Return the [x, y] coordinate for the center point of the cell that contains the specified text.  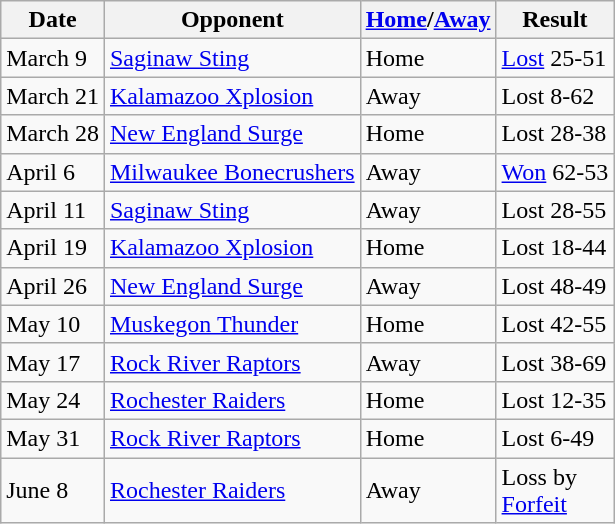
Milwaukee Bonecrushers [232, 172]
Lost 48-49 [555, 286]
April 26 [53, 286]
March 21 [53, 96]
Lost 25-51 [555, 58]
Opponent [232, 20]
April 11 [53, 210]
Lost 28-55 [555, 210]
Home/Away [428, 20]
May 31 [53, 438]
May 10 [53, 324]
Lost 6-49 [555, 438]
May 24 [53, 400]
April 19 [53, 248]
Date [53, 20]
Won 62-53 [555, 172]
Lost 8-62 [555, 96]
Lost 12-35 [555, 400]
March 28 [53, 134]
Lost 18-44 [555, 248]
May 17 [53, 362]
Loss by Forfeit [555, 490]
April 6 [53, 172]
Lost 42-55 [555, 324]
Result [555, 20]
Lost 28-38 [555, 134]
June 8 [53, 490]
March 9 [53, 58]
Lost 38-69 [555, 362]
Muskegon Thunder [232, 324]
